Locate the cell with the specified text and output its [x, y] center coordinate. 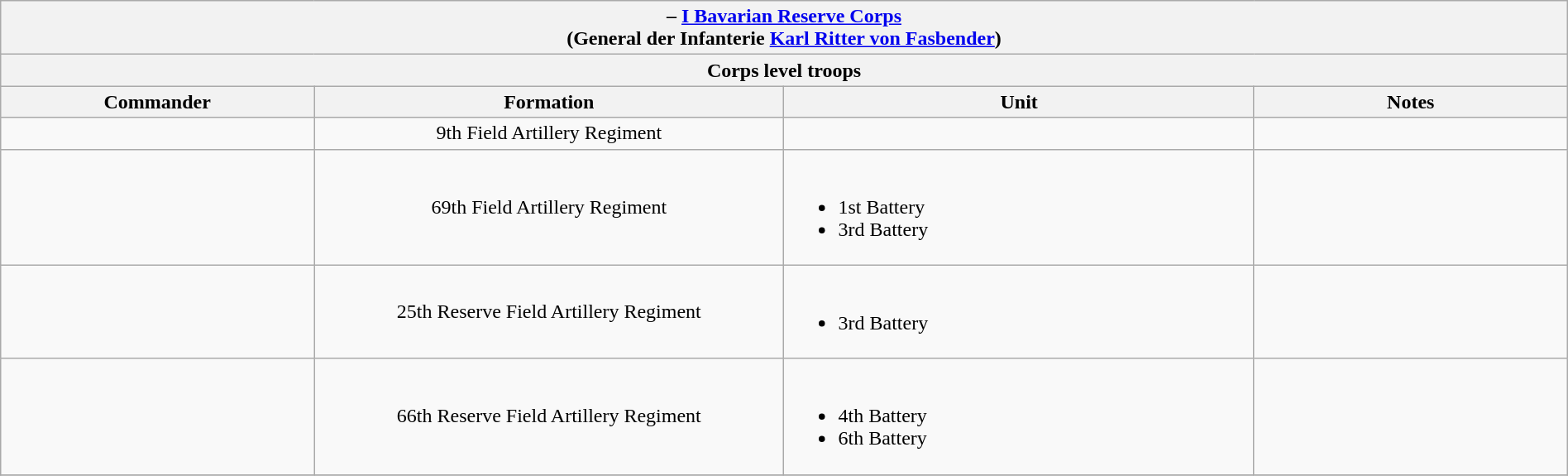
Unit [1019, 102]
– I Bavarian Reserve Corps(General der Infanterie Karl Ritter von Fasbender) [784, 28]
1st Battery3rd Battery [1019, 207]
Formation [549, 102]
Corps level troops [784, 70]
9th Field Artillery Regiment [549, 133]
66th Reserve Field Artillery Regiment [549, 416]
3rd Battery [1019, 311]
4th Battery6th Battery [1019, 416]
Commander [157, 102]
69th Field Artillery Regiment [549, 207]
Notes [1411, 102]
25th Reserve Field Artillery Regiment [549, 311]
